Extract the (X, Y) coordinate from the center of the cell holding the provided text.  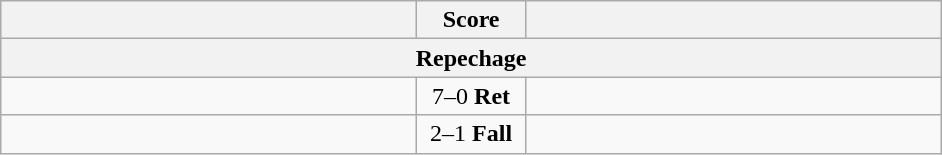
Repechage (472, 58)
7–0 Ret (472, 96)
Score (472, 20)
2–1 Fall (472, 134)
